Pinpoint the cell where the given text exists, returning its [X, Y] midpoint coordinate. 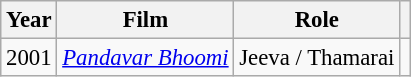
Jeeva / Thamarai [317, 58]
Role [317, 20]
Year [29, 20]
Film [146, 20]
Pandavar Bhoomi [146, 58]
2001 [29, 58]
